Determine the [x, y] coordinate at the center of the cell enclosing the given text.  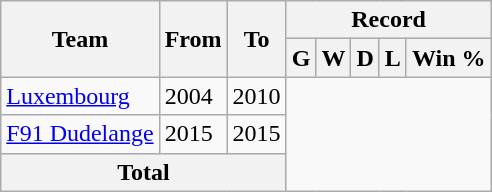
Win % [448, 58]
G [301, 58]
From [193, 39]
W [334, 58]
F91 Dudelange [80, 134]
2010 [256, 96]
Record [388, 20]
Luxembourg [80, 96]
L [392, 58]
Team [80, 39]
To [256, 39]
Total [144, 172]
2004 [193, 96]
D [365, 58]
